Determine the (X, Y) coordinate at the center of the cell enclosing the given text.  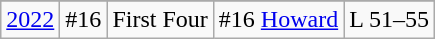
#16 (84, 20)
2022 (30, 20)
#16 Howard (278, 20)
L 51–55 (390, 20)
First Four (160, 20)
